Detect which cell encompasses the target text, then output its [x, y] center coordinate. 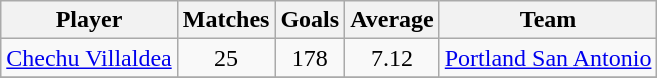
Team [548, 20]
Matches [226, 20]
Portland San Antonio [548, 58]
Chechu Villaldea [89, 58]
7.12 [392, 58]
178 [310, 58]
Average [392, 20]
Player [89, 20]
Goals [310, 20]
25 [226, 58]
